Identify which cell holds the provided text, then report its [X, Y] central coordinate. 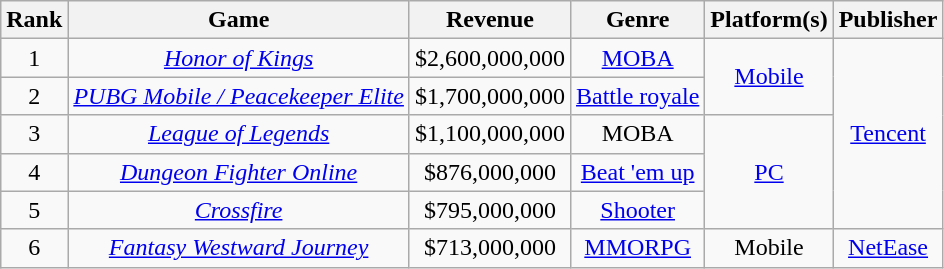
Genre [637, 20]
Dungeon Fighter Online [239, 172]
Honor of Kings [239, 58]
4 [34, 172]
Revenue [490, 20]
$1,700,000,000 [490, 96]
Publisher [888, 20]
Game [239, 20]
League of Legends [239, 134]
Fantasy Westward Journey [239, 248]
Crossfire [239, 210]
6 [34, 248]
3 [34, 134]
Platform(s) [769, 20]
Battle royale [637, 96]
1 [34, 58]
5 [34, 210]
Tencent [888, 134]
Rank [34, 20]
2 [34, 96]
$2,600,000,000 [490, 58]
NetEase [888, 248]
Beat 'em up [637, 172]
Shooter [637, 210]
PUBG Mobile / Peacekeeper Elite [239, 96]
$795,000,000 [490, 210]
$876,000,000 [490, 172]
$713,000,000 [490, 248]
MMORPG [637, 248]
$1,100,000,000 [490, 134]
PC [769, 172]
